Pinpoint the cell where the given text exists, returning its (x, y) midpoint coordinate. 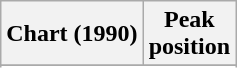
Chart (1990) (72, 34)
Peakposition (189, 34)
